Output the (x, y) coordinate of the center of the cell containing the given text.  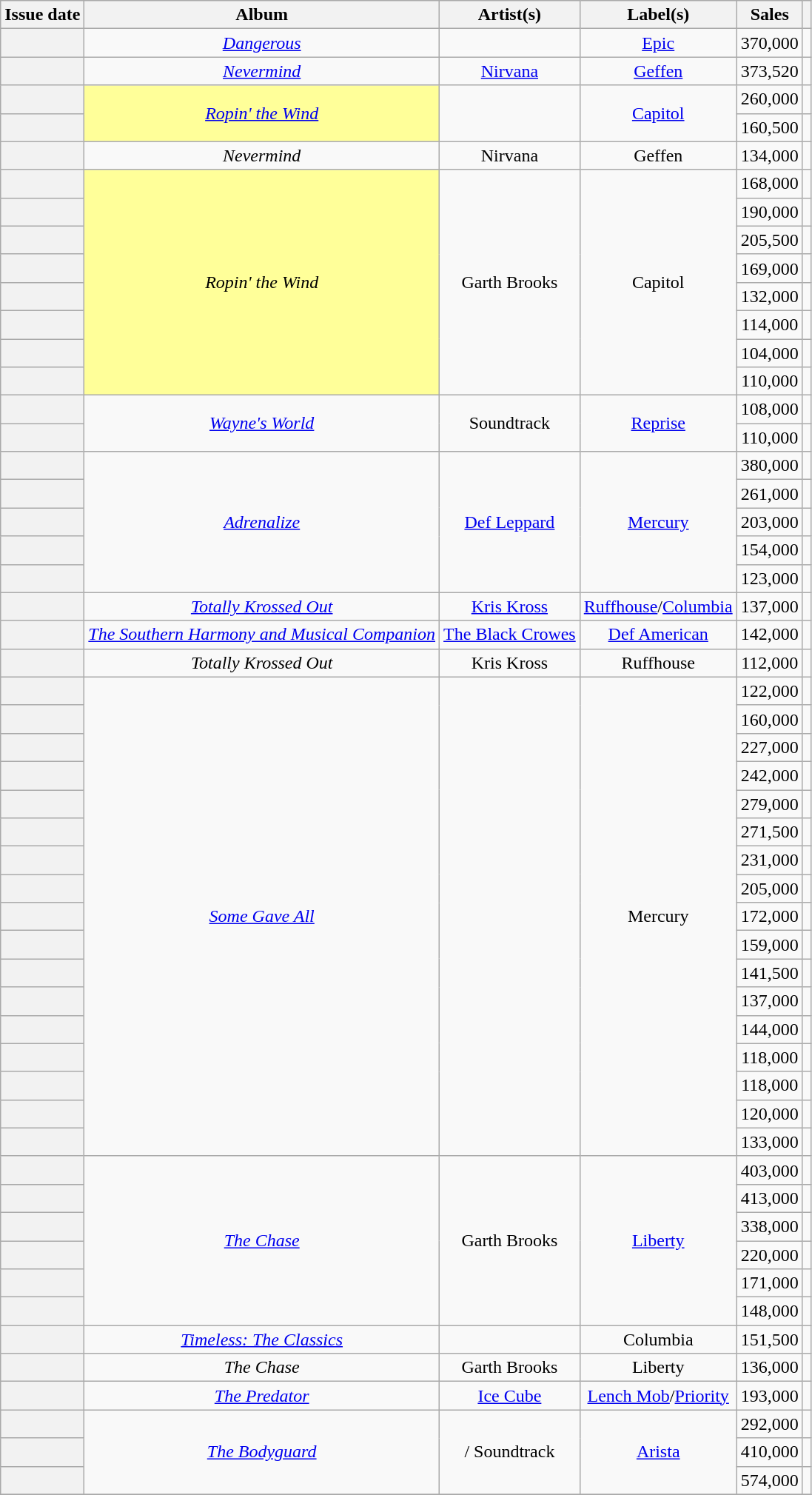
154,000 (770, 550)
193,000 (770, 1396)
413,000 (770, 1198)
151,500 (770, 1340)
Arista (658, 1452)
Soundtrack (510, 424)
403,000 (770, 1170)
260,000 (770, 99)
242,000 (770, 775)
122,000 (770, 691)
Ice Cube (510, 1396)
Reprise (658, 424)
Sales (770, 15)
112,000 (770, 663)
141,500 (770, 973)
220,000 (770, 1255)
574,000 (770, 1480)
Artist(s) (510, 15)
Album (262, 15)
205,000 (770, 889)
Some Gave All (262, 917)
Label(s) (658, 15)
Wayne's World (262, 424)
373,520 (770, 71)
Ruffhouse/Columbia (658, 606)
120,000 (770, 1114)
Epic (658, 43)
132,000 (770, 296)
Adrenalize (262, 522)
292,000 (770, 1424)
133,000 (770, 1142)
410,000 (770, 1452)
Def Leppard (510, 522)
123,000 (770, 578)
The Bodyguard (262, 1452)
148,000 (770, 1311)
The Predator (262, 1396)
Issue date (43, 15)
261,000 (770, 494)
Ruffhouse (658, 663)
Timeless: The Classics (262, 1340)
144,000 (770, 1029)
Dangerous (262, 43)
171,000 (770, 1283)
The Black Crowes (510, 635)
108,000 (770, 409)
114,000 (770, 324)
The Southern Harmony and Musical Companion (262, 635)
338,000 (770, 1226)
279,000 (770, 803)
227,000 (770, 747)
136,000 (770, 1368)
203,000 (770, 522)
134,000 (770, 155)
168,000 (770, 184)
172,000 (770, 917)
271,500 (770, 832)
370,000 (770, 43)
Lench Mob/Priority (658, 1396)
159,000 (770, 945)
Def American (658, 635)
190,000 (770, 212)
/ Soundtrack (510, 1452)
160,500 (770, 127)
380,000 (770, 466)
205,500 (770, 240)
169,000 (770, 268)
160,000 (770, 719)
142,000 (770, 635)
231,000 (770, 860)
Columbia (658, 1340)
104,000 (770, 353)
